Provide the (x, y) coordinate of the cell's center where the given text is located.  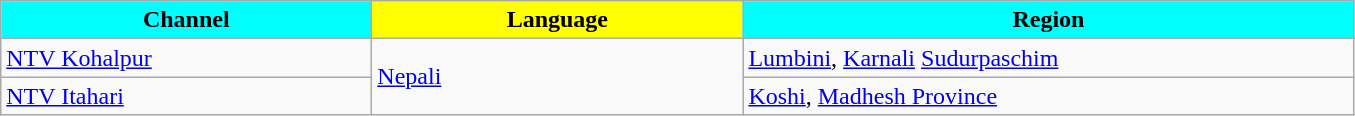
Nepali (558, 77)
Lumbini, Karnali Sudurpaschim (1048, 58)
NTV Itahari (186, 96)
Koshi, Madhesh Province (1048, 96)
NTV Kohalpur (186, 58)
Region (1048, 20)
Channel (186, 20)
Language (558, 20)
